Determine the [X, Y] coordinate at the center of the cell enclosing the given text.  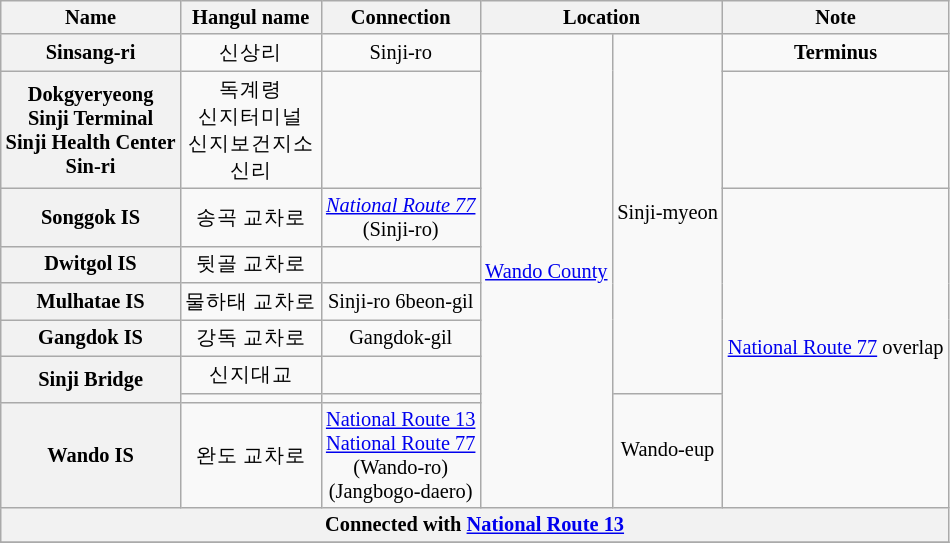
Wando IS [91, 455]
National Route 77(Sinji-ro) [400, 217]
뒷골 교차로 [250, 264]
Mulhatae IS [91, 302]
Sinsang-ri [91, 52]
Location [602, 17]
신지대교 [250, 374]
DokgyeryeongSinji TerminalSinji Health CenterSin-ri [91, 130]
독계령신지터미널신지보건지소신리 [250, 130]
Sinji-ro [400, 52]
송곡 교차로 [250, 217]
Connection [400, 17]
강독 교차로 [250, 338]
Sinji-myeon [667, 214]
National Route 77 overlap [836, 348]
Sinji Bridge [91, 379]
Terminus [836, 52]
완도 교차로 [250, 455]
Note [836, 17]
Sinji-ro 6beon-gil [400, 302]
Connected with National Route 13 [475, 525]
Name [91, 17]
물하태 교차로 [250, 302]
신상리 [250, 52]
Wando-eup [667, 450]
Dwitgol IS [91, 264]
Gangdok-gil [400, 338]
Gangdok IS [91, 338]
Songgok IS [91, 217]
Hangul name [250, 17]
National Route 13National Route 77(Wando-ro)(Jangbogo-daero) [400, 455]
Wando County [546, 271]
